Detect which cell encompasses the target text, then output its [x, y] center coordinate. 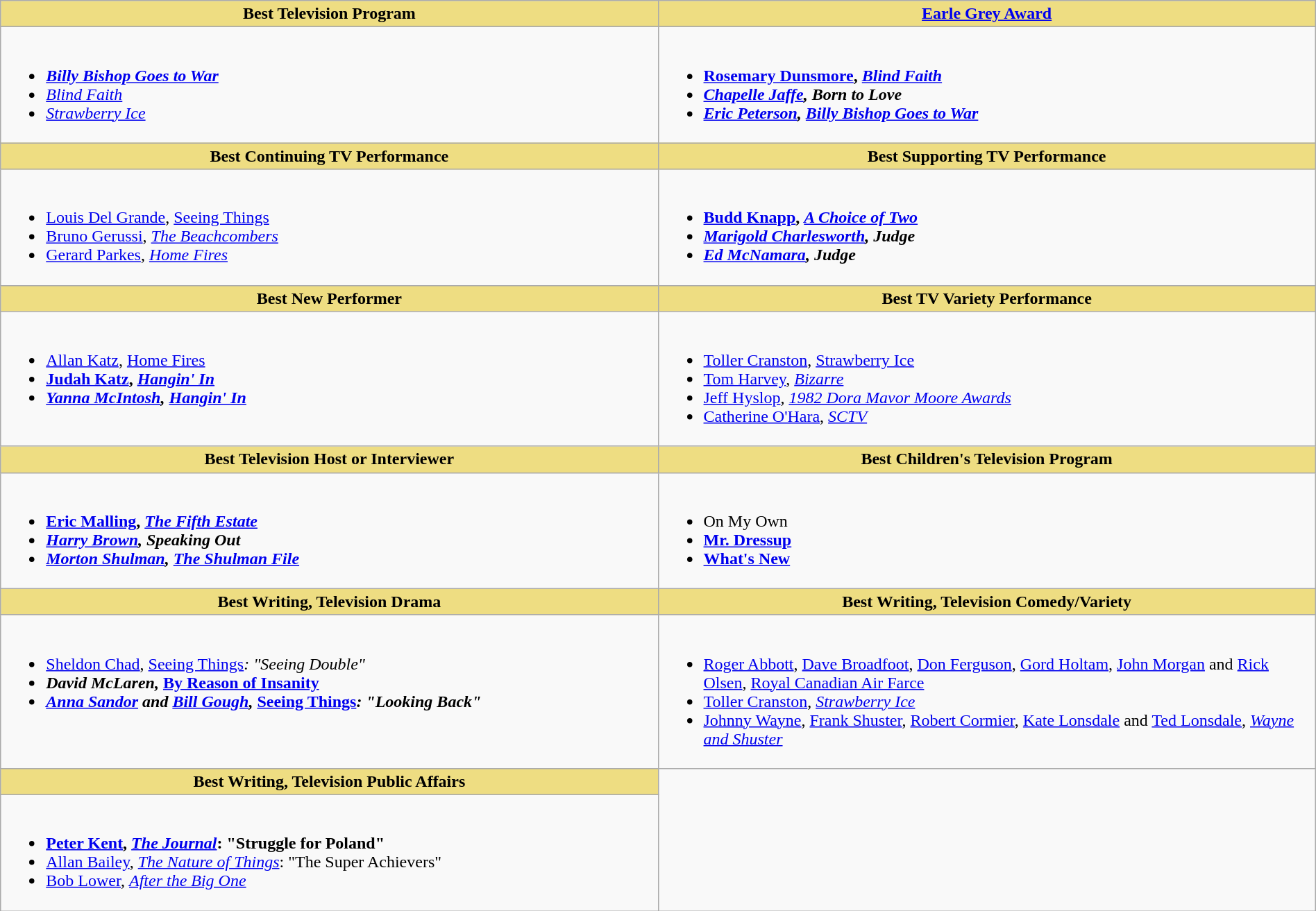
Best Television Program [329, 14]
Louis Del Grande, Seeing ThingsBruno Gerussi, The BeachcombersGerard Parkes, Home Fires [329, 228]
Earle Grey Award [987, 14]
Eric Malling, The Fifth EstateHarry Brown, Speaking OutMorton Shulman, The Shulman File [329, 530]
Best Children's Television Program [987, 459]
On My OwnMr. DressupWhat's New [987, 530]
Best New Performer [329, 298]
Best Supporting TV Performance [987, 156]
Allan Katz, Home Fires Judah Katz, Hangin' InYanna McIntosh, Hangin' In [329, 379]
Best Television Host or Interviewer [329, 459]
Best TV Variety Performance [987, 298]
Sheldon Chad, Seeing Things: "Seeing Double"David McLaren, By Reason of InsanityAnna Sandor and Bill Gough, Seeing Things: "Looking Back" [329, 691]
Toller Cranston, Strawberry IceTom Harvey, BizarreJeff Hyslop, 1982 Dora Mavor Moore AwardsCatherine O'Hara, SCTV [987, 379]
Rosemary Dunsmore, Blind FaithChapelle Jaffe, Born to LoveEric Peterson, Billy Bishop Goes to War [987, 85]
Best Writing, Television Drama [329, 602]
Billy Bishop Goes to WarBlind FaithStrawberry Ice [329, 85]
Budd Knapp, A Choice of TwoMarigold Charlesworth, JudgeEd McNamara, Judge [987, 228]
Best Continuing TV Performance [329, 156]
Peter Kent, The Journal: "Struggle for Poland"Allan Bailey, The Nature of Things: "The Super Achievers"Bob Lower, After the Big One [329, 852]
Best Writing, Television Public Affairs [329, 781]
Best Writing, Television Comedy/Variety [987, 602]
